Pinpoint the cell where the given text exists, returning its [X, Y] midpoint coordinate. 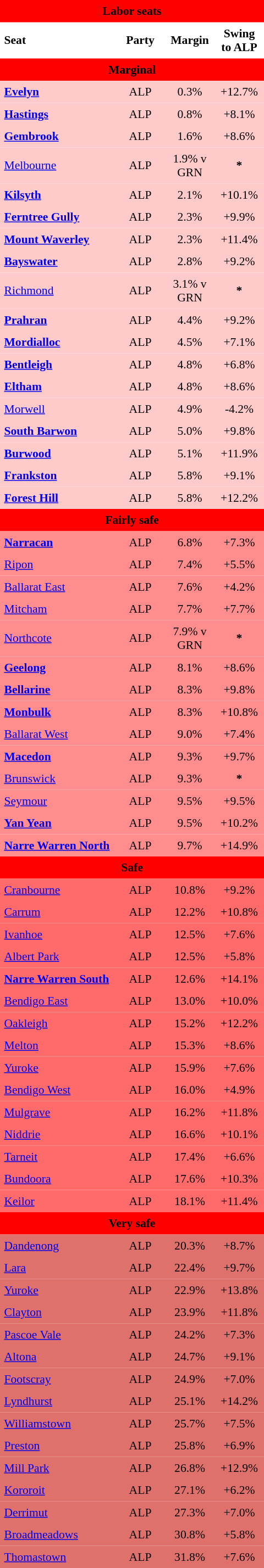
9.7% [190, 845]
Gembrook [58, 136]
16.6% [190, 1134]
Carrum [58, 912]
Thomastown [58, 1556]
+6.2% [239, 1490]
+7.7% [239, 609]
26.8% [190, 1468]
Macedon [58, 756]
Safe [132, 867]
Oakleigh [58, 1023]
Prahran [58, 320]
Broadmeadows [58, 1535]
Frankston [58, 475]
Ballarat East [58, 586]
+9.5% [239, 800]
25.1% [190, 1401]
Mulgrave [58, 1112]
0.8% [190, 114]
+6.8% [239, 364]
Ballarat West [58, 734]
+9.9% [239, 217]
Fairly safe [132, 520]
13.0% [190, 1001]
Narracan [58, 542]
+12.9% [239, 1468]
20.3% [190, 1245]
+14.2% [239, 1401]
Monbulk [58, 712]
+6.9% [239, 1446]
5.1% [190, 453]
Eltham [58, 387]
Mill Park [58, 1468]
Bayswater [58, 261]
25.7% [190, 1423]
6.8% [190, 542]
30.8% [190, 1535]
+10.2% [239, 823]
Mount Waverley [58, 239]
Tarneit [58, 1156]
7.4% [190, 564]
Very safe [132, 1223]
Brunswick [58, 779]
+8.7% [239, 1245]
18.1% [190, 1201]
Geelong [58, 667]
7.9% v GRN [190, 638]
25.8% [190, 1446]
Bundoora [58, 1179]
Albert Park [58, 956]
+7.1% [239, 342]
15.2% [190, 1023]
17.4% [190, 1156]
Bellarine [58, 690]
+10.3% [239, 1179]
12.2% [190, 912]
9.0% [190, 734]
2.1% [190, 194]
31.8% [190, 1556]
15.9% [190, 1067]
7.7% [190, 609]
27.1% [190, 1490]
+11.9% [239, 453]
4.9% [190, 408]
4.4% [190, 320]
Burwood [58, 453]
Narre Warren North [58, 845]
24.9% [190, 1379]
Ivanhoe [58, 934]
Bentleigh [58, 364]
Footscray [58, 1379]
1.9% v GRN [190, 165]
Derrimut [58, 1512]
Mitcham [58, 609]
22.9% [190, 1290]
Kororoit [58, 1490]
Preston [58, 1446]
+14.9% [239, 845]
Ripon [58, 564]
12.6% [190, 978]
Swing to ALP [239, 40]
Dandenong [58, 1245]
Kilsyth [58, 194]
+4.9% [239, 1090]
+4.2% [239, 586]
1.6% [190, 136]
+8.1% [239, 114]
16.2% [190, 1112]
+7.5% [239, 1423]
27.3% [190, 1512]
+14.1% [239, 978]
Lyndhurst [58, 1401]
Ferntree Gully [58, 217]
Hastings [58, 114]
3.1% v GRN [190, 290]
24.2% [190, 1334]
10.8% [190, 889]
-4.2% [239, 408]
17.6% [190, 1179]
8.1% [190, 667]
4.5% [190, 342]
Marginal [132, 69]
+7.4% [239, 734]
Keilor [58, 1201]
23.9% [190, 1312]
Morwell [58, 408]
22.4% [190, 1268]
Yan Yean [58, 823]
Williamstown [58, 1423]
0.3% [190, 92]
Niddrie [58, 1134]
Forest Hill [58, 497]
Lara [58, 1268]
Melbourne [58, 165]
South Barwon [58, 431]
Bendigo East [58, 1001]
Clayton [58, 1312]
Altona [58, 1357]
Evelyn [58, 92]
+6.6% [239, 1156]
Labor seats [132, 11]
Bendigo West [58, 1090]
Pascoe Vale [58, 1334]
Narre Warren South [58, 978]
+12.7% [239, 92]
Richmond [58, 290]
2.8% [190, 261]
+10.0% [239, 1001]
Mordialloc [58, 342]
15.3% [190, 1045]
Seat [58, 40]
+13.8% [239, 1290]
Northcote [58, 638]
Margin [190, 40]
16.0% [190, 1090]
Party [140, 40]
Melton [58, 1045]
Seymour [58, 800]
+5.5% [239, 564]
5.0% [190, 431]
24.7% [190, 1357]
7.6% [190, 586]
Cranbourne [58, 889]
